Output the (x, y) coordinate of the center of the cell containing the given text.  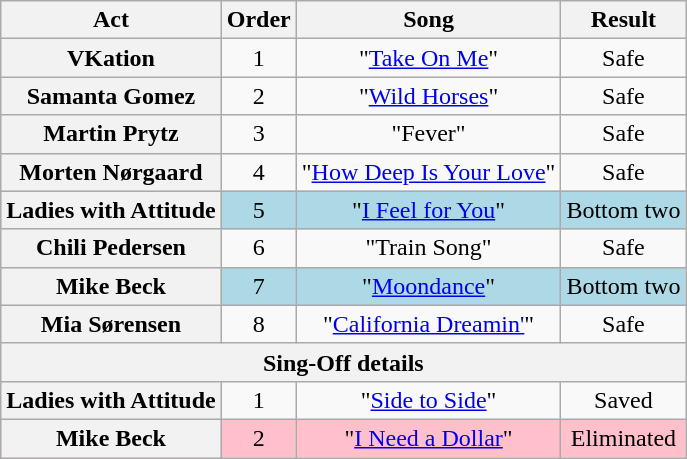
"Moondance" (428, 286)
Saved (624, 400)
"Take On Me" (428, 58)
Sing-Off details (344, 362)
4 (258, 172)
Song (428, 20)
Result (624, 20)
8 (258, 324)
"I Need a Dollar" (428, 438)
"I Feel for You" (428, 210)
Morten Nørgaard (111, 172)
3 (258, 134)
"Fever" (428, 134)
"How Deep Is Your Love" (428, 172)
6 (258, 248)
"Wild Horses" (428, 96)
"Side to Side" (428, 400)
Mia Sørensen (111, 324)
Chili Pedersen (111, 248)
Order (258, 20)
"California Dreamin'" (428, 324)
Samanta Gomez (111, 96)
5 (258, 210)
Act (111, 20)
VKation (111, 58)
7 (258, 286)
Martin Prytz (111, 134)
"Train Song" (428, 248)
Eliminated (624, 438)
